Find where the given text appears and provide that cell's center as [X, Y] coordinate. 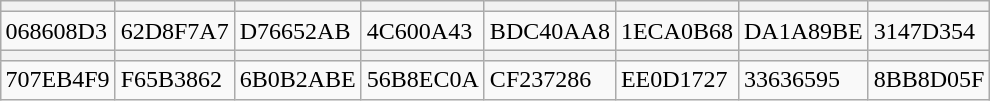
4C600A43 [422, 31]
62D8F7A7 [174, 31]
56B8EC0A [422, 80]
CF237286 [550, 80]
F65B3862 [174, 80]
33636595 [803, 80]
D76652AB [298, 31]
8BB8D05F [929, 80]
DA1A89BE [803, 31]
1ECA0B68 [676, 31]
707EB4F9 [58, 80]
068608D3 [58, 31]
EE0D1727 [676, 80]
BDC40AA8 [550, 31]
6B0B2ABE [298, 80]
3147D354 [929, 31]
